Provide the [X, Y] coordinate of the cell's center where the given text is located.  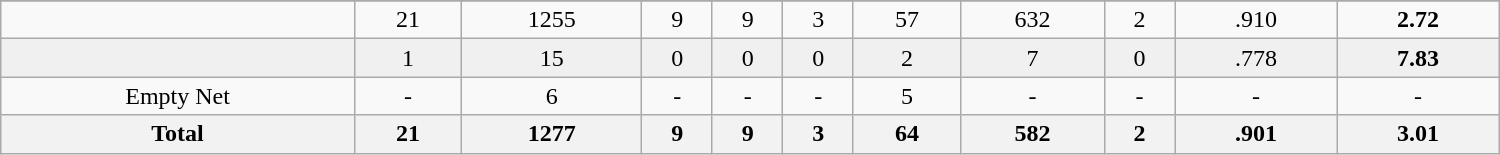
7.83 [1418, 58]
1 [408, 58]
15 [551, 58]
Total [178, 134]
7 [1033, 58]
57 [906, 20]
2.72 [1418, 20]
1255 [551, 20]
Empty Net [178, 96]
6 [551, 96]
5 [906, 96]
632 [1033, 20]
1277 [551, 134]
582 [1033, 134]
.901 [1256, 134]
.778 [1256, 58]
64 [906, 134]
3.01 [1418, 134]
.910 [1256, 20]
